Determine the (X, Y) coordinate at the center of the cell enclosing the given text.  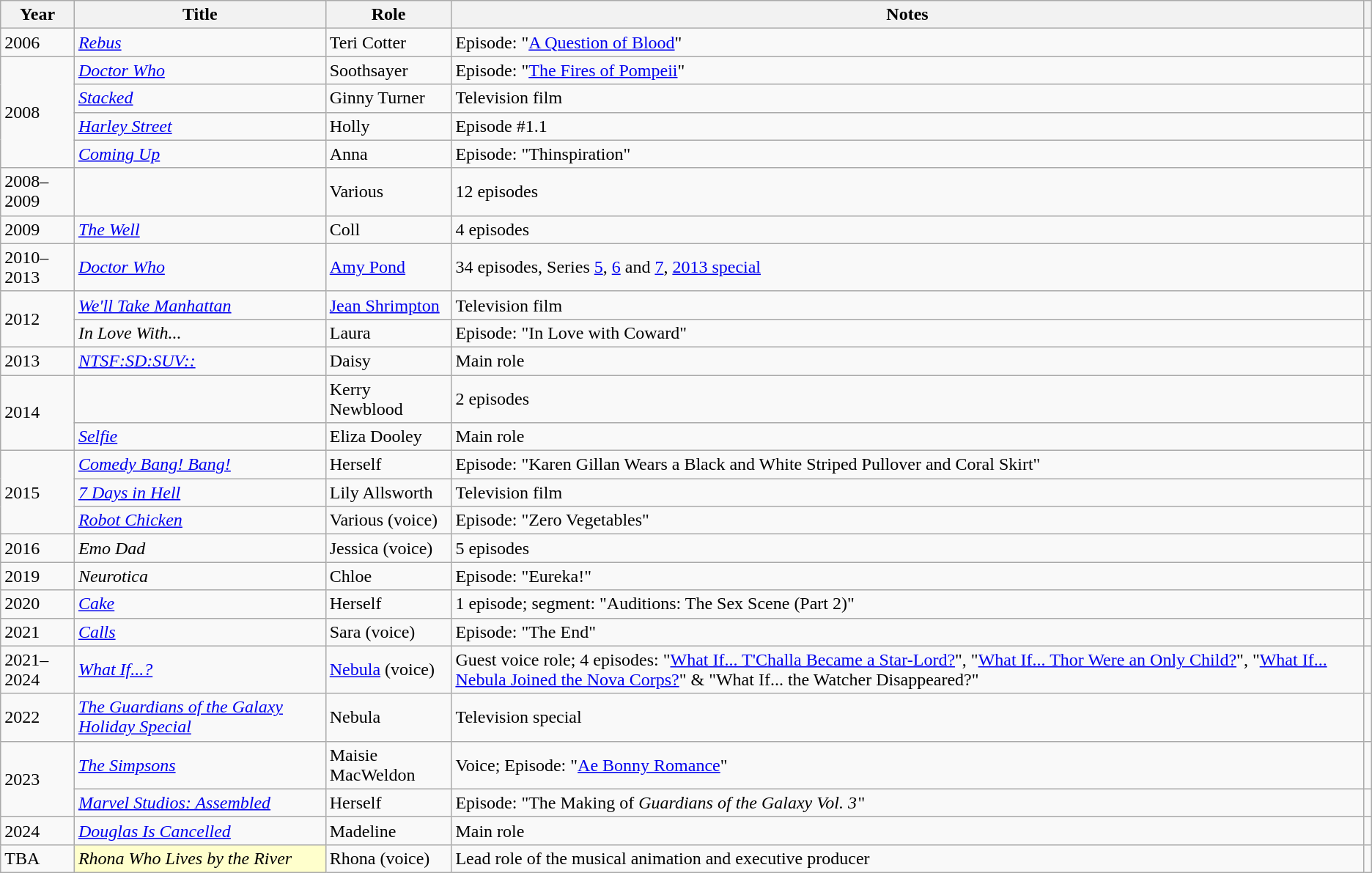
Coming Up (199, 154)
2021 (38, 632)
The Guardians of the Galaxy Holiday Special (199, 717)
Various (388, 192)
2009 (38, 229)
5 episodes (907, 548)
Episode: "Thinspiration" (907, 154)
Episode: "Zero Vegetables" (907, 520)
Comedy Bang! Bang! (199, 465)
2023 (38, 778)
Rhona (voice) (388, 858)
Jessica (voice) (388, 548)
Teri Cotter (388, 43)
Harley Street (199, 126)
Selfie (199, 437)
Role (388, 15)
Stacked (199, 98)
Episode: "A Question of Blood" (907, 43)
Maisie MacWeldon (388, 765)
2014 (38, 413)
What If...? (199, 670)
2013 (38, 361)
2008 (38, 112)
Douglas Is Cancelled (199, 830)
Lily Allsworth (388, 493)
Soothsayer (388, 70)
Anna (388, 154)
TBA (38, 858)
Robot Chicken (199, 520)
Marvel Studios: Assembled (199, 803)
Laura (388, 333)
Notes (907, 15)
Episode: "The Making of Guardians of the Galaxy Vol. 3 " (907, 803)
2015 (38, 493)
Lead role of the musical animation and executive producer (907, 858)
Episode: "Eureka!" (907, 576)
Various (voice) (388, 520)
2019 (38, 576)
Coll (388, 229)
2020 (38, 604)
Episode #1.1 (907, 126)
2006 (38, 43)
1 episode; segment: "Auditions: The Sex Scene (Part 2)" (907, 604)
Television special (907, 717)
Cake (199, 604)
In Love With... (199, 333)
Kerry Newblood (388, 399)
2010–2013 (38, 267)
Madeline (388, 830)
4 episodes (907, 229)
Episode: "The End" (907, 632)
Rhona Who Lives by the River (199, 858)
2008–2009 (38, 192)
12 episodes (907, 192)
Title (199, 15)
2 episodes (907, 399)
Episode: "The Fires of Pompeii" (907, 70)
Nebula (voice) (388, 670)
Ginny Turner (388, 98)
Daisy (388, 361)
Holly (388, 126)
Nebula (388, 717)
2024 (38, 830)
The Well (199, 229)
Jean Shrimpton (388, 305)
Amy Pond (388, 267)
Calls (199, 632)
7 Days in Hell (199, 493)
Neurotica (199, 576)
Eliza Dooley (388, 437)
2012 (38, 319)
Sara (voice) (388, 632)
34 episodes, Series 5, 6 and 7, 2013 special (907, 267)
The Simpsons (199, 765)
2021–2024 (38, 670)
2022 (38, 717)
Rebus (199, 43)
Chloe (388, 576)
We'll Take Manhattan (199, 305)
Year (38, 15)
2016 (38, 548)
Emo Dad (199, 548)
Episode: "In Love with Coward" (907, 333)
Voice; Episode: "Ae Bonny Romance" (907, 765)
NTSF:SD:SUV:: (199, 361)
Episode: "Karen Gillan Wears a Black and White Striped Pullover and Coral Skirt" (907, 465)
